Locate the cell with the specified text and output its (X, Y) center coordinate. 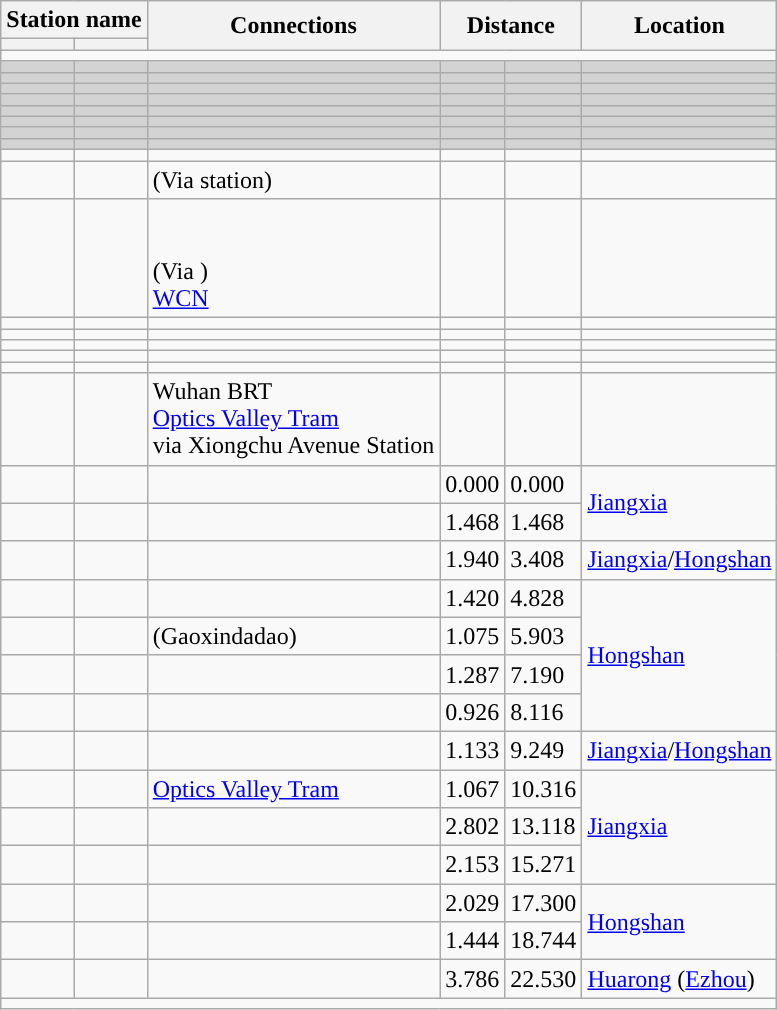
Distance (511, 26)
7.190 (544, 674)
1.444 (472, 941)
17.300 (544, 903)
4.828 (544, 598)
22.530 (544, 979)
3.786 (472, 979)
Optics Valley Tram (294, 789)
1.075 (472, 636)
15.271 (544, 865)
1.287 (472, 674)
2.802 (472, 827)
0.926 (472, 712)
1.420 (472, 598)
13.118 (544, 827)
1.133 (472, 750)
Location (680, 26)
10.316 (544, 789)
1.940 (472, 560)
(Via ) WCN (294, 258)
Connections (294, 26)
Huarong (Ezhou) (680, 979)
(Gaoxindadao) (294, 636)
1.067 (472, 789)
(Via station) (294, 179)
2.029 (472, 903)
9.249 (544, 750)
18.744 (544, 941)
5.903 (544, 636)
Wuhan BRT Optics Valley Tramvia Xiongchu Avenue Station (294, 419)
3.408 (544, 560)
2.153 (472, 865)
8.116 (544, 712)
Station name (74, 20)
